Pinpoint the cell where the given text exists, returning its [X, Y] midpoint coordinate. 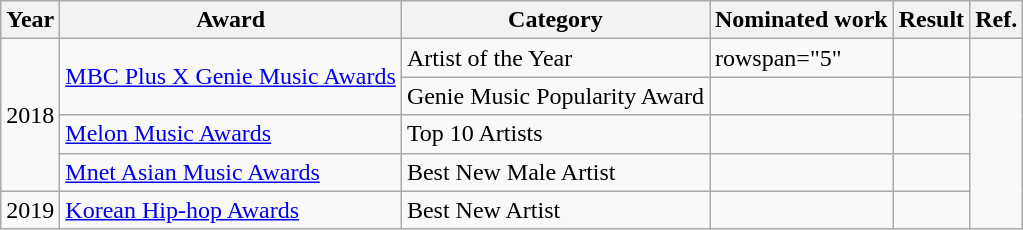
Category [555, 20]
Year [30, 20]
Best New Male Artist [555, 172]
Melon Music Awards [231, 134]
rowspan="5" [802, 58]
Top 10 Artists [555, 134]
Mnet Asian Music Awards [231, 172]
Artist of the Year [555, 58]
2019 [30, 210]
Award [231, 20]
Genie Music Popularity Award [555, 96]
Result [931, 20]
Nominated work [802, 20]
2018 [30, 115]
Korean Hip-hop Awards [231, 210]
Best New Artist [555, 210]
Ref. [996, 20]
MBC Plus X Genie Music Awards [231, 77]
